Capture the cell that displays the provided text and extract its (X, Y) central coordinate. 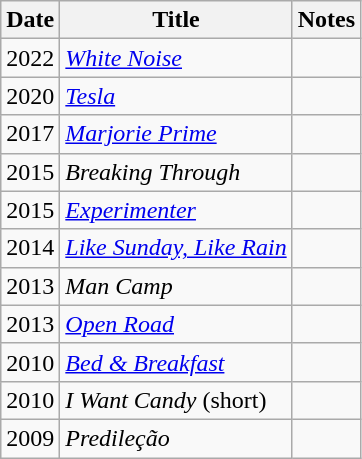
2014 (30, 248)
Like Sunday, Like Rain (176, 248)
Marjorie Prime (176, 134)
Man Camp (176, 286)
Open Road (176, 324)
Title (176, 20)
2020 (30, 96)
Bed & Breakfast (176, 362)
2017 (30, 134)
2009 (30, 438)
Date (30, 20)
Tesla (176, 96)
Breaking Through (176, 172)
I Want Candy (short) (176, 400)
Experimenter (176, 210)
Predileção (176, 438)
2022 (30, 58)
White Noise (176, 58)
Notes (326, 20)
